Scan for the cell matching the given text and deliver its (x, y) coordinate at center. 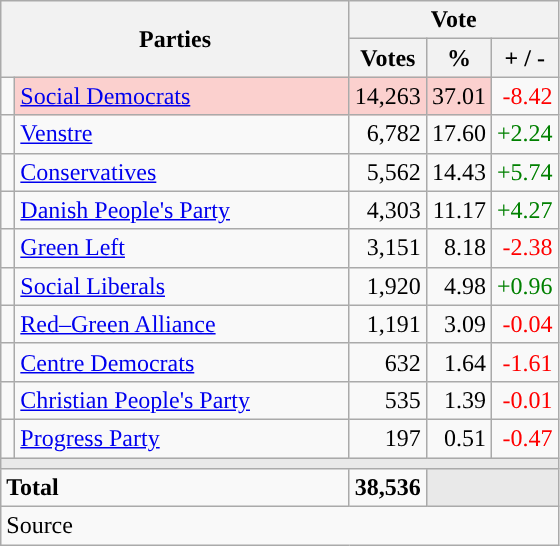
Progress Party (182, 438)
14,263 (388, 96)
6,782 (388, 134)
Christian People's Party (182, 400)
11.17 (458, 210)
14.43 (458, 172)
-0.47 (524, 438)
197 (388, 438)
+5.74 (524, 172)
Source (280, 526)
Votes (388, 58)
Social Democrats (182, 96)
0.51 (458, 438)
-2.38 (524, 248)
4,303 (388, 210)
+0.96 (524, 286)
-0.01 (524, 400)
+2.24 (524, 134)
17.60 (458, 134)
-0.04 (524, 324)
Danish People's Party (182, 210)
Conservatives (182, 172)
3.09 (458, 324)
+ / - (524, 58)
1,191 (388, 324)
1,920 (388, 286)
5,562 (388, 172)
Green Left (182, 248)
Parties (176, 39)
% (458, 58)
Venstre (182, 134)
8.18 (458, 248)
+4.27 (524, 210)
1.39 (458, 400)
38,536 (388, 488)
Total (176, 488)
-8.42 (524, 96)
-1.61 (524, 362)
4.98 (458, 286)
535 (388, 400)
Red–Green Alliance (182, 324)
Social Liberals (182, 286)
37.01 (458, 96)
1.64 (458, 362)
3,151 (388, 248)
Centre Democrats (182, 362)
632 (388, 362)
Vote (454, 20)
